Detect which cell encompasses the target text, then output its (x, y) center coordinate. 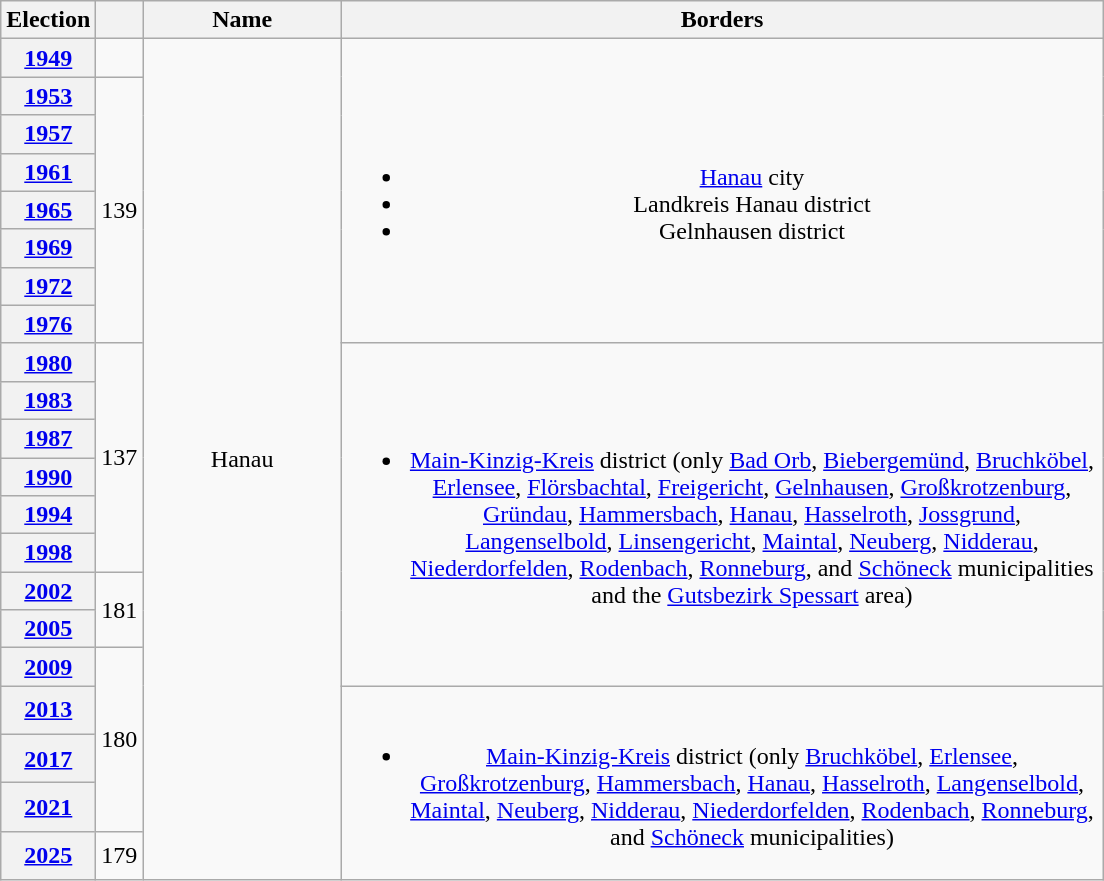
1987 (48, 438)
1983 (48, 400)
2013 (48, 710)
2002 (48, 591)
Name (242, 20)
1980 (48, 362)
1949 (48, 58)
Election (48, 20)
2025 (48, 856)
Borders (722, 20)
179 (120, 856)
Hanau cityLandkreis Hanau districtGelnhausen district (722, 191)
139 (120, 210)
1961 (48, 172)
2005 (48, 629)
2009 (48, 667)
137 (120, 457)
1990 (48, 477)
1969 (48, 248)
2021 (48, 808)
1994 (48, 515)
1976 (48, 324)
1953 (48, 96)
1965 (48, 210)
1972 (48, 286)
180 (120, 740)
2017 (48, 758)
1998 (48, 553)
181 (120, 610)
Hanau (242, 460)
1957 (48, 134)
